Determine the (x, y) coordinate at the center of the cell enclosing the given text.  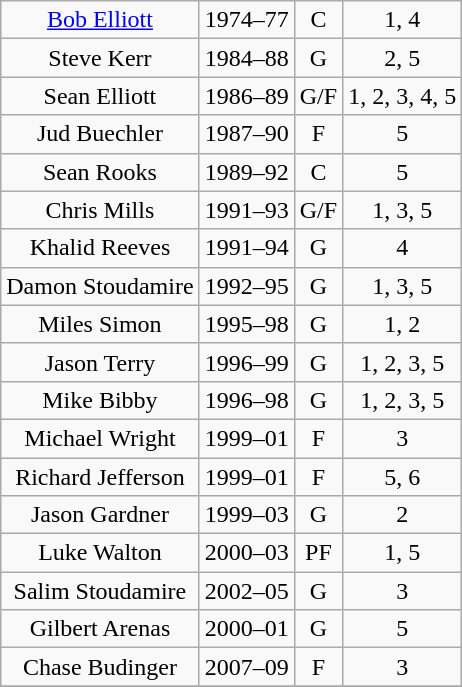
Jason Terry (100, 362)
Luke Walton (100, 553)
1, 5 (402, 553)
Jason Gardner (100, 515)
1991–93 (246, 210)
1991–94 (246, 248)
1987–90 (246, 134)
Damon Stoudamire (100, 286)
PF (318, 553)
1996–98 (246, 400)
2007–09 (246, 667)
Khalid Reeves (100, 248)
1, 4 (402, 20)
Michael Wright (100, 438)
Salim Stoudamire (100, 591)
Jud Buechler (100, 134)
Bob Elliott (100, 20)
1986–89 (246, 96)
1995–98 (246, 324)
Chris Mills (100, 210)
1996–99 (246, 362)
Sean Elliott (100, 96)
5, 6 (402, 477)
Miles Simon (100, 324)
Sean Rooks (100, 172)
1, 2 (402, 324)
1992–95 (246, 286)
Richard Jefferson (100, 477)
Steve Kerr (100, 58)
2, 5 (402, 58)
Gilbert Arenas (100, 629)
1974–77 (246, 20)
Chase Budinger (100, 667)
1, 2, 3, 4, 5 (402, 96)
2 (402, 515)
1989–92 (246, 172)
1984–88 (246, 58)
4 (402, 248)
Mike Bibby (100, 400)
2000–01 (246, 629)
2002–05 (246, 591)
1999–03 (246, 515)
2000–03 (246, 553)
